Determine the [X, Y] coordinate at the center of the cell enclosing the given text.  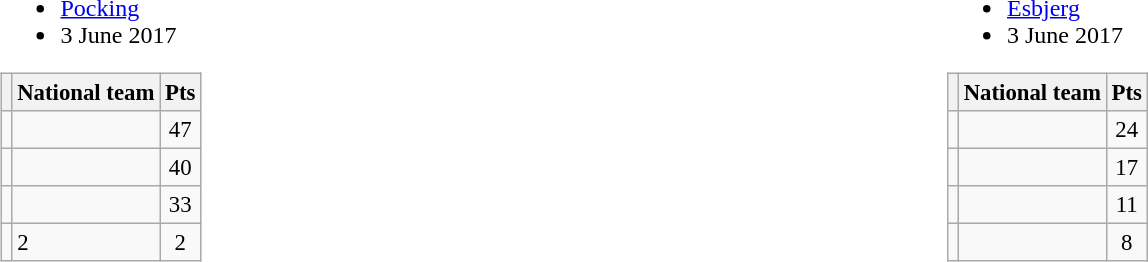
33 [180, 205]
8 [1126, 243]
11 [1126, 205]
40 [180, 167]
47 [180, 130]
24 [1126, 130]
17 [1126, 167]
